Determine the [x, y] coordinate at the center of the cell enclosing the given text.  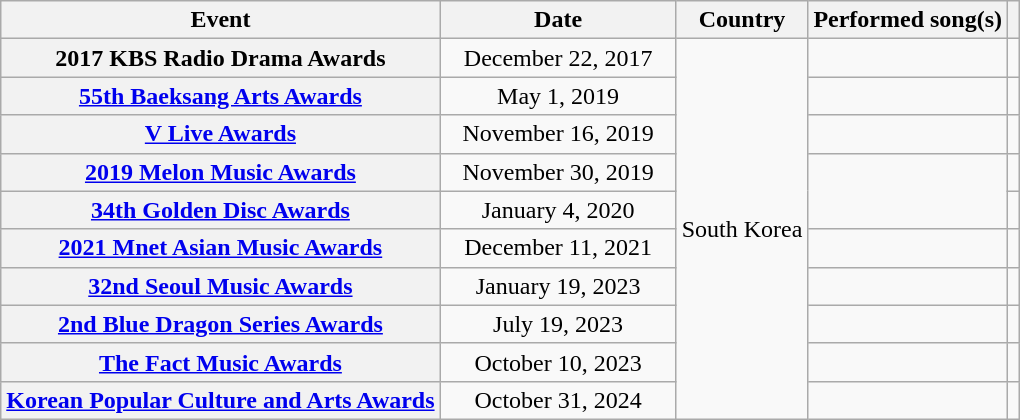
55th Baeksang Arts Awards [220, 96]
November 16, 2019 [558, 134]
Country [742, 20]
2019 Melon Music Awards [220, 172]
November 30, 2019 [558, 172]
Date [558, 20]
January 4, 2020 [558, 210]
32nd Seoul Music Awards [220, 286]
V Live Awards [220, 134]
October 31, 2024 [558, 400]
34th Golden Disc Awards [220, 210]
December 11, 2021 [558, 248]
The Fact Music Awards [220, 362]
2nd Blue Dragon Series Awards [220, 324]
January 19, 2023 [558, 286]
2017 KBS Radio Drama Awards [220, 58]
2021 Mnet Asian Music Awards [220, 248]
Event [220, 20]
South Korea [742, 230]
July 19, 2023 [558, 324]
December 22, 2017 [558, 58]
Performed song(s) [908, 20]
May 1, 2019 [558, 96]
October 10, 2023 [558, 362]
Korean Popular Culture and Arts Awards [220, 400]
